From the cell containing the given text, extract its center point as (X, Y) coordinate. 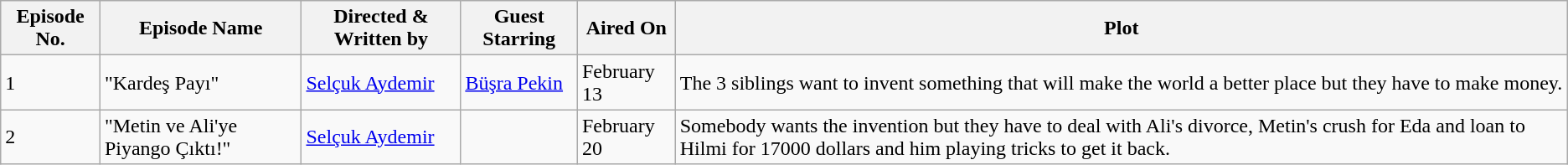
1 (50, 82)
Büşra Pekin (519, 82)
Aired On (627, 28)
"Metin ve Ali'ye Piyango Çıktı!" (201, 137)
February 13 (627, 82)
"Kardeş Payı" (201, 82)
The 3 siblings want to invent something that will make the world a better place but they have to make money. (1121, 82)
Episode No. (50, 28)
February 20 (627, 137)
Plot (1121, 28)
Episode Name (201, 28)
Directed & Written by (381, 28)
2 (50, 137)
Guest Starring (519, 28)
